Find where the given text appears and provide that cell's center as (X, Y) coordinate. 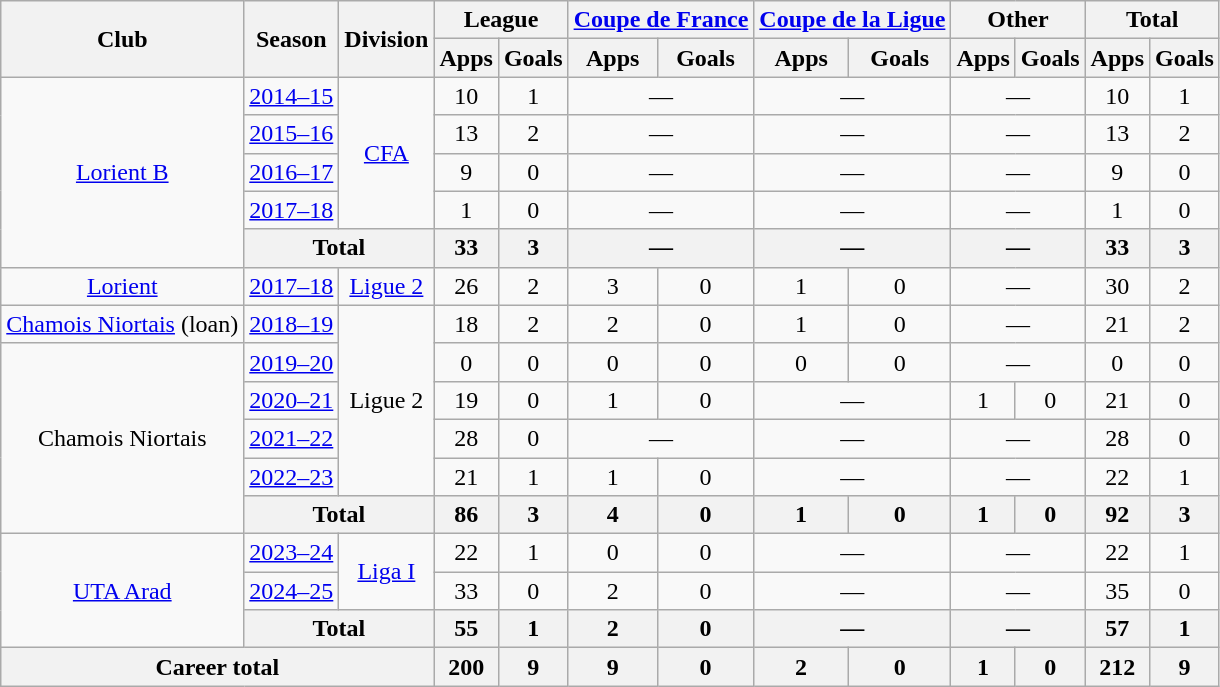
212 (1117, 667)
26 (466, 286)
Club (122, 39)
Coupe de France (661, 20)
2018–19 (292, 324)
CFA (386, 153)
Liga I (386, 572)
2022–23 (292, 477)
4 (612, 515)
18 (466, 324)
19 (466, 400)
Lorient B (122, 172)
Coupe de la Ligue (852, 20)
Other (1018, 20)
2015–16 (292, 134)
League (501, 20)
2019–20 (292, 362)
200 (466, 667)
2020–21 (292, 400)
2023–24 (292, 553)
2021–22 (292, 438)
55 (466, 629)
2014–15 (292, 96)
92 (1117, 515)
86 (466, 515)
30 (1117, 286)
Division (386, 39)
Chamois Niortais (122, 438)
57 (1117, 629)
Season (292, 39)
Career total (218, 667)
Lorient (122, 286)
2016–17 (292, 172)
35 (1117, 591)
UTA Arad (122, 591)
2024–25 (292, 591)
Chamois Niortais (loan) (122, 324)
